Identify which cell holds the provided text, then report its [x, y] central coordinate. 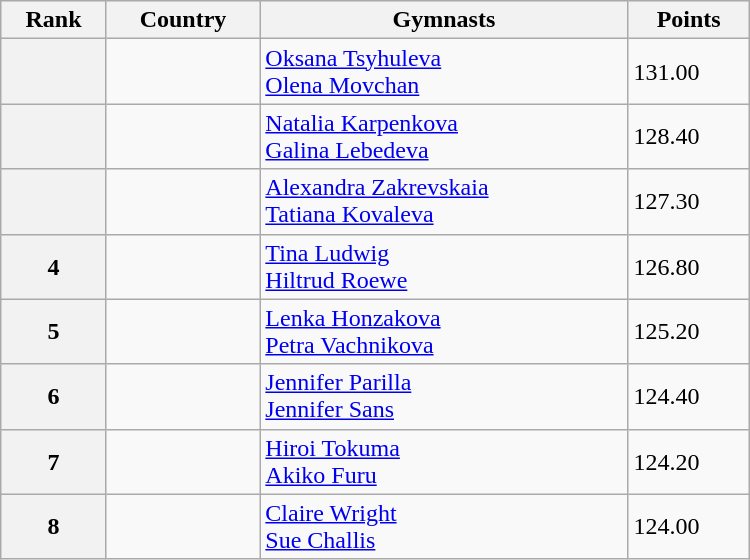
128.40 [688, 136]
7 [54, 462]
5 [54, 332]
126.80 [688, 266]
Hiroi Tokuma Akiko Furu [444, 462]
Country [183, 20]
124.40 [688, 396]
Oksana Tsyhuleva Olena Movchan [444, 72]
Natalia Karpenkova Galina Lebedeva [444, 136]
Claire Wright Sue Challis [444, 526]
125.20 [688, 332]
127.30 [688, 202]
6 [54, 396]
4 [54, 266]
Rank [54, 20]
8 [54, 526]
Points [688, 20]
Tina Ludwig Hiltrud Roewe [444, 266]
124.20 [688, 462]
Alexandra Zakrevskaia Tatiana Kovaleva [444, 202]
Jennifer Parilla Jennifer Sans [444, 396]
124.00 [688, 526]
131.00 [688, 72]
Lenka Honzakova Petra Vachnikova [444, 332]
Gymnasts [444, 20]
